Locate the cell with the specified text and output its (X, Y) center coordinate. 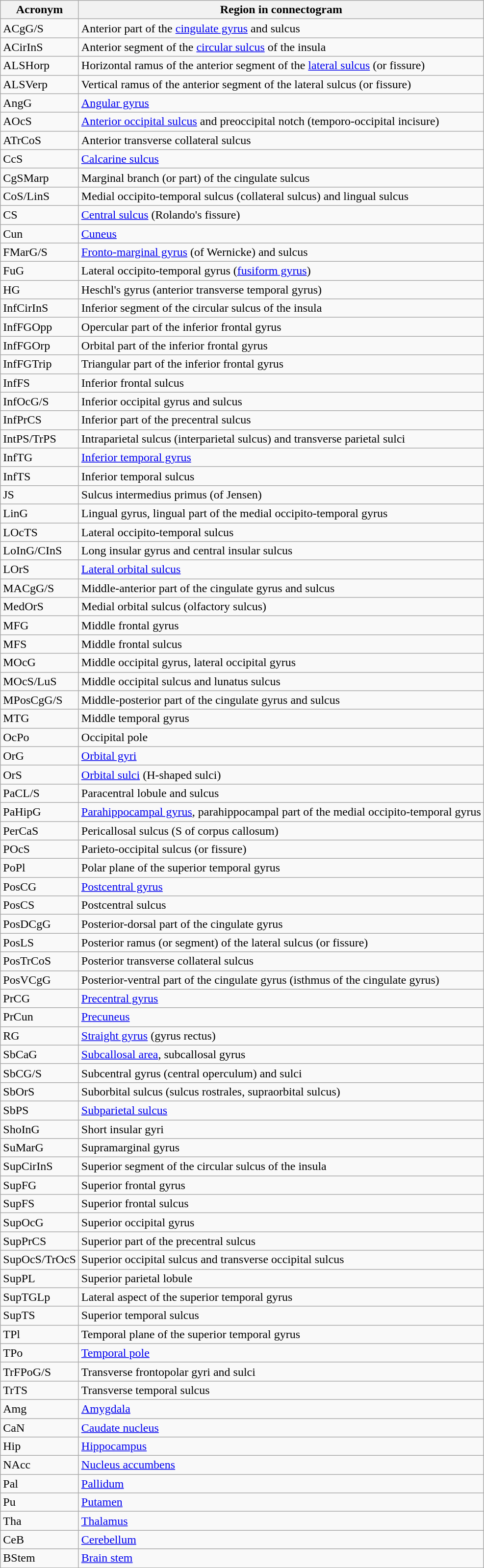
Transverse frontopolar gyri and sulci (281, 1371)
Lateral orbital sulcus (281, 570)
MTG (40, 719)
Superior frontal gyrus (281, 1185)
Brain stem (281, 1558)
ACgG/S (40, 28)
Triangular part of the inferior frontal gyrus (281, 364)
PosLS (40, 943)
Pallidum (281, 1484)
Subcallosal area, subcallosal gyrus (281, 1054)
ALSHorp (40, 66)
Paracentral lobule and sulcus (281, 793)
MOcS/LuS (40, 681)
PrCun (40, 1017)
AOcS (40, 122)
JS (40, 495)
PosTrCoS (40, 961)
Postcentral gyrus (281, 887)
AngG (40, 103)
Posterior transverse collateral sulcus (281, 961)
TPl (40, 1334)
PosVCgG (40, 980)
MPosCgG/S (40, 700)
BStem (40, 1558)
Supramarginal gyrus (281, 1148)
Suborbital sulcus (sulcus rostrales, supraorbital sulcus) (281, 1092)
Short insular gyri (281, 1129)
Medial orbital sulcus (olfactory sulcus) (281, 607)
PosCG (40, 887)
Pu (40, 1502)
Putamen (281, 1502)
Caudate nucleus (281, 1428)
SupPrCS (40, 1241)
Transverse temporal sulcus (281, 1390)
Middle frontal gyrus (281, 625)
Pericallosal sulcus (S of corpus callosum) (281, 831)
Superior part of the precentral sulcus (281, 1241)
Middle occipital gyrus, lateral occipital gyrus (281, 663)
Inferior temporal gyrus (281, 457)
Inferior temporal sulcus (281, 476)
Region in connectogram (281, 10)
IntPS/TrPS (40, 439)
Acronym (40, 10)
Amg (40, 1409)
Orbital part of the inferior frontal gyrus (281, 346)
SbCaG (40, 1054)
Superior frontal sulcus (281, 1204)
Pal (40, 1484)
FuG (40, 271)
Calcarine sulcus (281, 159)
InfFS (40, 383)
NAcc (40, 1465)
SupFG (40, 1185)
OrG (40, 756)
InfFGOpp (40, 327)
Superior parietal lobule (281, 1278)
Orbital sulci (H-shaped sulci) (281, 774)
InfCirInS (40, 308)
InfFGTrip (40, 364)
Anterior occipital sulcus and preoccipital notch (temporo-occipital incisure) (281, 122)
Inferior part of the precentral sulcus (281, 420)
Superior segment of the circular sulcus of the insula (281, 1167)
SbCG/S (40, 1073)
InfPrCS (40, 420)
SupPL (40, 1278)
Middle temporal gyrus (281, 719)
Middle frontal sulcus (281, 644)
Long insular gyrus and central insular sulcus (281, 551)
TrTS (40, 1390)
Opercular part of the inferior frontal gyrus (281, 327)
OrS (40, 774)
MOcG (40, 663)
PosDCgG (40, 924)
Vertical ramus of the anterior segment of the lateral sulcus (or fissure) (281, 84)
Cuneus (281, 234)
POcS (40, 849)
SuMarG (40, 1148)
Anterior transverse collateral sulcus (281, 140)
Lateral occipito-temporal sulcus (281, 532)
LOrS (40, 570)
Precuneus (281, 1017)
Middle occipital sulcus and lunatus sulcus (281, 681)
Temporal plane of the superior temporal gyrus (281, 1334)
RG (40, 1036)
Thalamus (281, 1521)
CcS (40, 159)
Angular gyrus (281, 103)
CS (40, 215)
SupTGLp (40, 1297)
Subcentral gyrus (central operculum) and sulci (281, 1073)
Superior occipital sulcus and transverse occipital sulcus (281, 1260)
Superior occipital gyrus (281, 1222)
Middle-posterior part of the cingulate gyrus and sulcus (281, 700)
Subparietal sulcus (281, 1110)
SupCirInS (40, 1167)
Medial occipito-temporal sulcus (collateral sulcus) and lingual sulcus (281, 196)
MACgG/S (40, 588)
Parieto-occipital sulcus (or fissure) (281, 849)
Hip (40, 1446)
Horizontal ramus of the anterior segment of the lateral sulcus (or fissure) (281, 66)
ALSVerp (40, 84)
MedOrS (40, 607)
Sulcus intermedius primus (of Jensen) (281, 495)
HG (40, 290)
Central sulcus (Rolando's fissure) (281, 215)
SupOcG (40, 1222)
SupFS (40, 1204)
PaCL/S (40, 793)
OcPo (40, 737)
Anterior segment of the circular sulcus of the insula (281, 47)
PosCS (40, 905)
PaHipG (40, 812)
Inferior frontal sulcus (281, 383)
TrFPoG/S (40, 1371)
Polar plane of the superior temporal gyrus (281, 868)
InfTS (40, 476)
CaN (40, 1428)
Intraparietal sulcus (interparietal sulcus) and transverse parietal sulci (281, 439)
Orbital gyri (281, 756)
PrCG (40, 998)
Temporal pole (281, 1353)
SupTS (40, 1316)
Marginal branch (or part) of the cingulate sulcus (281, 177)
Straight gyrus (gyrus rectus) (281, 1036)
Postcentral sulcus (281, 905)
CoS/LinS (40, 196)
Cun (40, 234)
Occipital pole (281, 737)
CgSMarp (40, 177)
Lateral occipito-temporal gyrus (fusiform gyrus) (281, 271)
Parahippocampal gyrus, parahippocampal part of the medial occipito-temporal gyrus (281, 812)
MFG (40, 625)
Fronto-marginal gyrus (of Wernicke) and sulcus (281, 252)
Posterior-ventral part of the cingulate gyrus (isthmus of the cingulate gyrus) (281, 980)
Tha (40, 1521)
CeB (40, 1540)
Heschl's gyrus (anterior transverse temporal gyrus) (281, 290)
Lingual gyrus, lingual part of the medial occipito-temporal gyrus (281, 513)
PoPl (40, 868)
LinG (40, 513)
InfOcG/S (40, 401)
Precentral gyrus (281, 998)
TPo (40, 1353)
Lateral aspect of the superior temporal gyrus (281, 1297)
Superior temporal sulcus (281, 1316)
Cerebellum (281, 1540)
Inferior occipital gyrus and sulcus (281, 401)
SupOcS/TrOcS (40, 1260)
ShoInG (40, 1129)
Amygdala (281, 1409)
Nucleus accumbens (281, 1465)
ACirInS (40, 47)
Posterior ramus (or segment) of the lateral sulcus (or fissure) (281, 943)
ATrCoS (40, 140)
Posterior-dorsal part of the cingulate gyrus (281, 924)
MFS (40, 644)
SbPS (40, 1110)
Middle-anterior part of the cingulate gyrus and sulcus (281, 588)
LOcTS (40, 532)
Anterior part of the cingulate gyrus and sulcus (281, 28)
LoInG/CInS (40, 551)
FMarG/S (40, 252)
PerCaS (40, 831)
Inferior segment of the circular sulcus of the insula (281, 308)
SbOrS (40, 1092)
InfFGOrp (40, 346)
InfTG (40, 457)
Hippocampus (281, 1446)
